Identify which cell holds the provided text, then report its [X, Y] central coordinate. 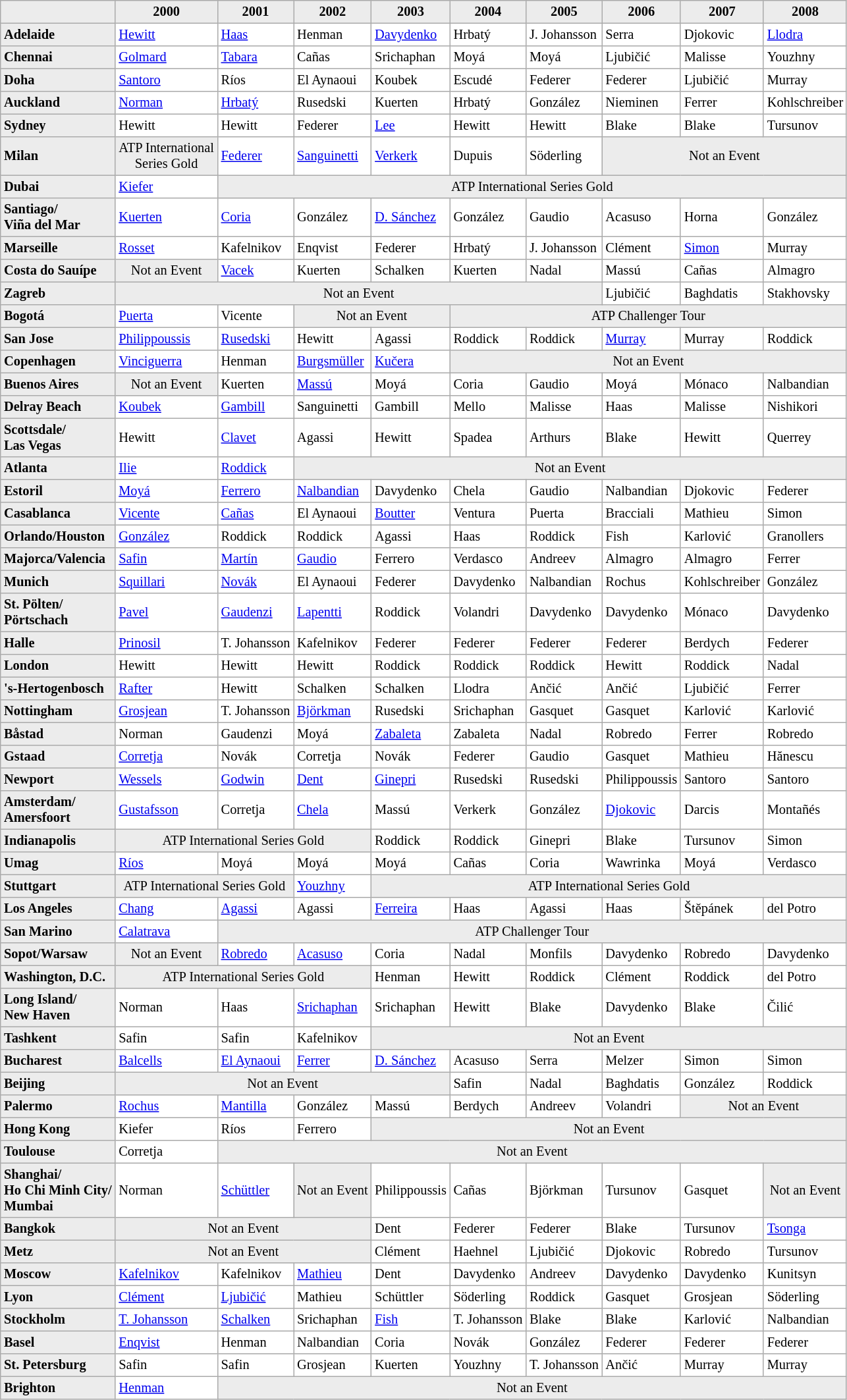
Stakhovsky [805, 293]
Halle [58, 643]
Squillari [166, 581]
Melzer [642, 1061]
Nishikori [805, 407]
2005 [564, 12]
Tabara [256, 57]
Monfils [564, 954]
2006 [642, 12]
Chang [166, 909]
Los Angeles [58, 909]
2004 [487, 12]
Gustafsson [166, 810]
Indianapolis [58, 840]
Bracciali [642, 514]
Hong Kong [58, 1129]
Toulouse [58, 1152]
Gstaad [58, 757]
Balcells [166, 1061]
Lapentti [333, 612]
Escudé [487, 80]
Tsonga [805, 1229]
Brighton [58, 1387]
Rafter [166, 688]
Mantilla [256, 1106]
2003 [411, 12]
Tashkent [58, 1038]
Nottingham [58, 711]
Sydney [58, 125]
Vacek [256, 271]
ATP InternationalSeries Gold [166, 156]
Newport [58, 779]
Basel [58, 1342]
Kunitsyn [805, 1274]
Dubai [58, 186]
Spadea [487, 437]
Calatrava [166, 931]
Ilie [166, 468]
Ventura [487, 514]
Darcis [722, 810]
Casablanca [58, 514]
Godwin [256, 779]
Haehnel [487, 1251]
Stockholm [58, 1320]
Bucharest [58, 1061]
Auckland [58, 103]
Delray Beach [58, 407]
2000 [166, 12]
Zagreb [58, 293]
Estoril [58, 491]
Prinosil [166, 643]
Wessels [166, 779]
Granollers [805, 536]
Rosset [166, 248]
Arthurs [564, 437]
Bogotá [58, 316]
Adelaide [58, 34]
's-Hertogenbosch [58, 688]
2007 [722, 12]
Marseille [58, 248]
Sopot/Warsaw [58, 954]
London [58, 666]
Beijing [58, 1083]
Chennai [58, 57]
Metz [58, 1251]
Kučera [411, 362]
San Marino [58, 931]
Lee [411, 125]
Umag [58, 863]
Burgsmüller [333, 362]
Scottsdale/Las Vegas [58, 437]
Amsterdam/Amersfoort [58, 810]
Majorca/Valencia [58, 559]
Milan [58, 156]
Shanghai/Ho Chi Minh City/Mumbai [58, 1190]
Hănescu [805, 757]
Buenos Aires [58, 384]
Doha [58, 80]
Štěpánek [722, 909]
Lyon [58, 1297]
Ferreira [411, 909]
Atlanta [58, 468]
Santiago/Viña del Mar [58, 217]
St. Petersburg [58, 1365]
Nieminen [642, 103]
San Jose [58, 338]
2008 [805, 12]
Bangkok [58, 1229]
Palermo [58, 1106]
Munich [58, 581]
Copenhagen [58, 362]
2001 [256, 12]
Clavet [256, 437]
2002 [333, 12]
Båstad [58, 734]
Pavel [166, 612]
Vinciguerra [166, 362]
Querrey [805, 437]
Stuttgart [58, 886]
Boutter [411, 514]
Dupuis [487, 156]
Moscow [58, 1274]
Mello [487, 407]
Montañés [805, 810]
Orlando/Houston [58, 536]
Golmard [166, 57]
St. Pölten/Pörtschach [58, 612]
Wawrinka [642, 863]
Čilić [805, 1008]
Martín [256, 559]
Horna [722, 217]
Washington, D.C. [58, 977]
Costa do Sauípe [58, 271]
Long Island/New Haven [58, 1008]
